Locate the cell with the specified text and output its (X, Y) center coordinate. 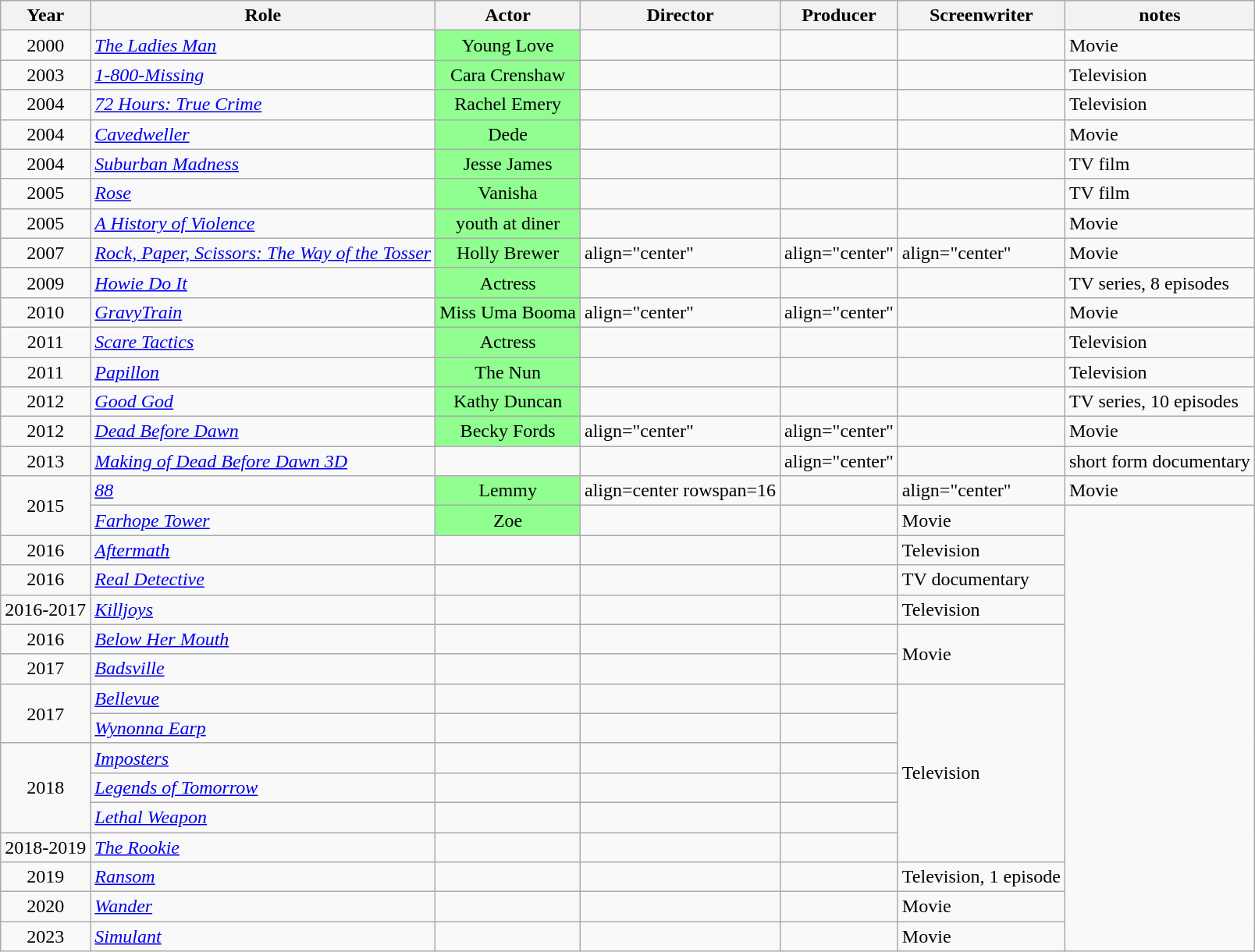
Lemmy (508, 491)
Rachel Emery (508, 105)
A History of Violence (263, 223)
2023 (45, 936)
Holly Brewer (508, 253)
Lethal Weapon (263, 817)
Suburban Madness (263, 164)
Dead Before Dawn (263, 432)
Television, 1 episode (981, 877)
Good God (263, 402)
Legends of Tomorrow (263, 787)
Ransom (263, 877)
Making of Dead Before Dawn 3D (263, 461)
Producer (840, 16)
align=center rowspan=16 (680, 491)
Becky Fords (508, 432)
Simulant (263, 936)
Bellevue (263, 698)
2013 (45, 461)
2000 (45, 45)
Scare Tactics (263, 342)
2003 (45, 75)
The Nun (508, 372)
Kathy Duncan (508, 402)
Zoe (508, 520)
2020 (45, 907)
Below Her Mouth (263, 639)
Year (45, 16)
Screenwriter (981, 16)
Rose (263, 194)
Cavedweller (263, 134)
72 Hours: True Crime (263, 105)
Killjoys (263, 609)
2018-2019 (45, 847)
Farhope Tower (263, 520)
youth at diner (508, 223)
Jesse James (508, 164)
Cara Crenshaw (508, 75)
Wynonna Earp (263, 728)
Howie Do It (263, 282)
The Ladies Man (263, 45)
1-800-Missing (263, 75)
GravyTrain (263, 312)
2018 (45, 787)
Role (263, 16)
2009 (45, 282)
2016-2017 (45, 609)
Young Love (508, 45)
Badsville (263, 669)
TV series, 10 episodes (1160, 402)
Aftermath (263, 550)
Vanisha (508, 194)
Imposters (263, 758)
Papillon (263, 372)
Dede (508, 134)
2010 (45, 312)
2019 (45, 877)
TV series, 8 episodes (1160, 282)
TV documentary (981, 580)
88 (263, 491)
Real Detective (263, 580)
notes (1160, 16)
short form documentary (1160, 461)
Wander (263, 907)
The Rookie (263, 847)
Miss Uma Booma (508, 312)
Director (680, 16)
Actor (508, 16)
2015 (45, 506)
Rock, Paper, Scissors: The Way of the Tosser (263, 253)
2007 (45, 253)
